Extract the [X, Y] coordinate from the center of the cell holding the provided text.  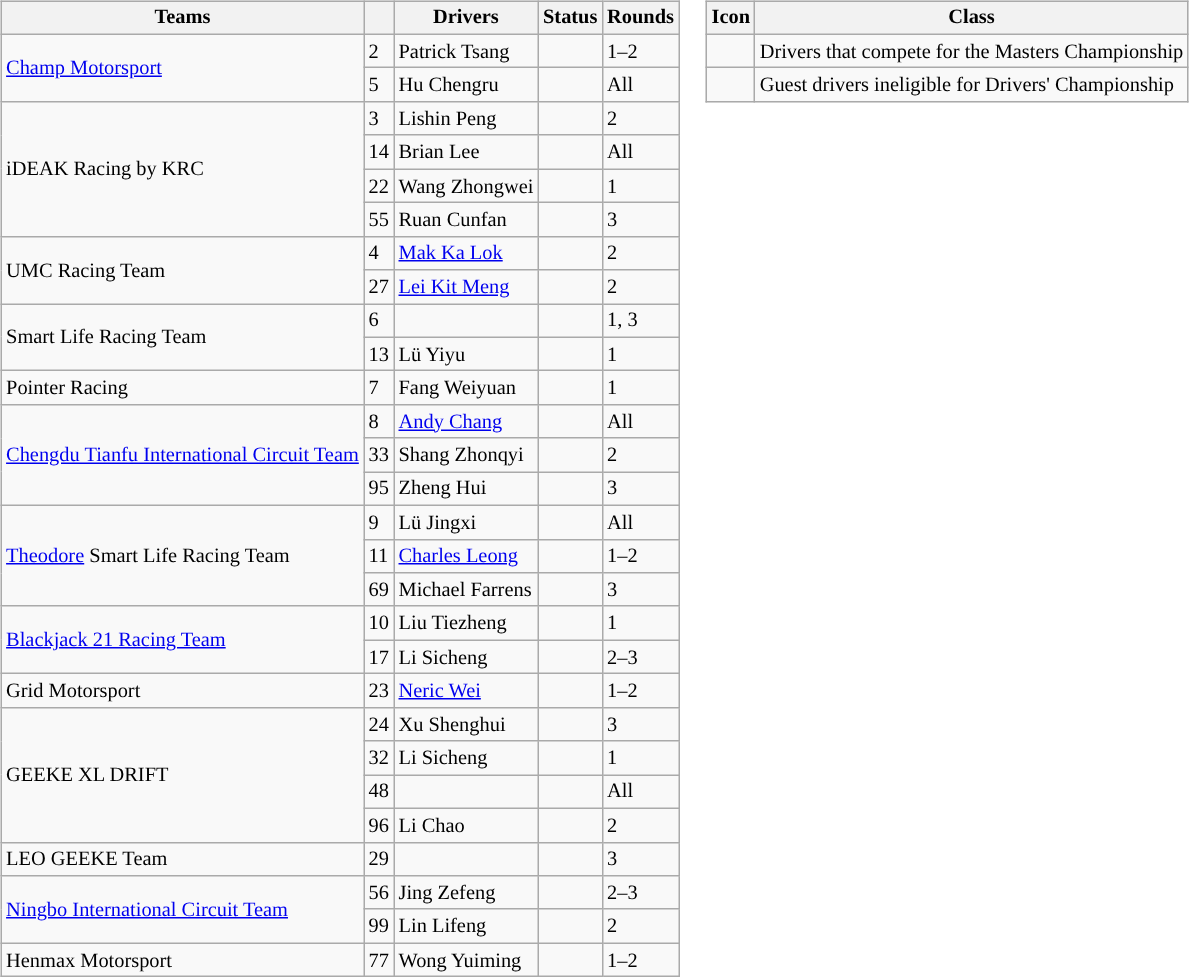
Henmax Motorsport [182, 960]
Shang Zhonqyi [466, 455]
27 [379, 287]
iDEAK Racing by KRC [182, 170]
Michael Farrens [466, 590]
Blackjack 21 Racing Team [182, 640]
Lü Yiyu [466, 354]
24 [379, 724]
Patrick Tsang [466, 51]
17 [379, 657]
77 [379, 960]
Guest drivers ineligible for Drivers' Championship [972, 85]
6 [379, 321]
LEO GEEKE Team [182, 859]
Xu Shenghui [466, 724]
9 [379, 522]
Status [570, 18]
32 [379, 758]
Li Chao [466, 825]
Teams [182, 18]
Drivers that compete for the Masters Championship [972, 51]
Zheng Hui [466, 489]
56 [379, 893]
Ruan Cunfan [466, 220]
Class [972, 18]
22 [379, 186]
29 [379, 859]
Chengdu Tianfu International Circuit Team [182, 456]
13 [379, 354]
14 [379, 152]
Pointer Racing [182, 388]
33 [379, 455]
Lishin Peng [466, 119]
69 [379, 590]
Hu Chengru [466, 85]
10 [379, 623]
Charles Leong [466, 556]
7 [379, 388]
Grid Motorsport [182, 691]
8 [379, 422]
Icon [731, 18]
Liu Tiezheng [466, 623]
Champ Motorsport [182, 68]
Wang Zhongwei [466, 186]
UMC Racing Team [182, 270]
Jing Zefeng [466, 893]
5 [379, 85]
Mak Ka Lok [466, 253]
48 [379, 792]
1, 3 [640, 321]
Brian Lee [466, 152]
Theodore Smart Life Racing Team [182, 556]
Smart Life Racing Team [182, 338]
Drivers [466, 18]
Lin Lifeng [466, 926]
Neric Wei [466, 691]
Ningbo International Circuit Team [182, 910]
Fang Weiyuan [466, 388]
11 [379, 556]
23 [379, 691]
Lü Jingxi [466, 522]
4 [379, 253]
95 [379, 489]
Wong Yuiming [466, 960]
Andy Chang [466, 422]
99 [379, 926]
Rounds [640, 18]
Lei Kit Meng [466, 287]
55 [379, 220]
96 [379, 825]
GEEKE XL DRIFT [182, 774]
